Extract the [x, y] coordinate from the center of the cell holding the provided text.  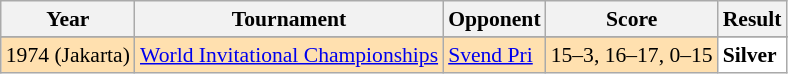
Svend Pri [494, 55]
World Invitational Championships [289, 55]
Result [752, 19]
Silver [752, 55]
Year [68, 19]
Tournament [289, 19]
1974 (Jakarta) [68, 55]
15–3, 16–17, 0–15 [632, 55]
Score [632, 19]
Opponent [494, 19]
